For the text-containing cell, return its midpoint in (X, Y) coordinate format. 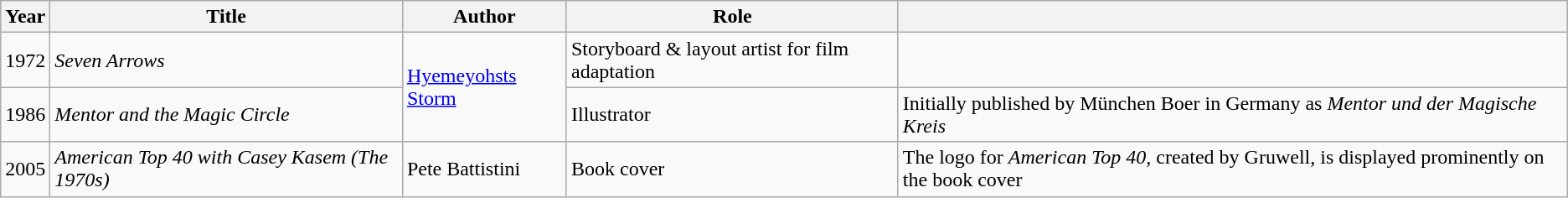
Book cover (732, 169)
1986 (25, 114)
Mentor and the Magic Circle (226, 114)
Year (25, 17)
The logo for American Top 40, created by Gruwell, is displayed prominently on the book cover (1233, 169)
Pete Battistini (484, 169)
Seven Arrows (226, 60)
Role (732, 17)
Initially published by München Boer in Germany as Mentor und der Magische Kreis (1233, 114)
Hyemeyohsts Storm (484, 87)
Title (226, 17)
1972 (25, 60)
Author (484, 17)
2005 (25, 169)
Storyboard & layout artist for film adaptation (732, 60)
Illustrator (732, 114)
American Top 40 with Casey Kasem (The 1970s) (226, 169)
